Locate the cell with the specified text and output its (X, Y) center coordinate. 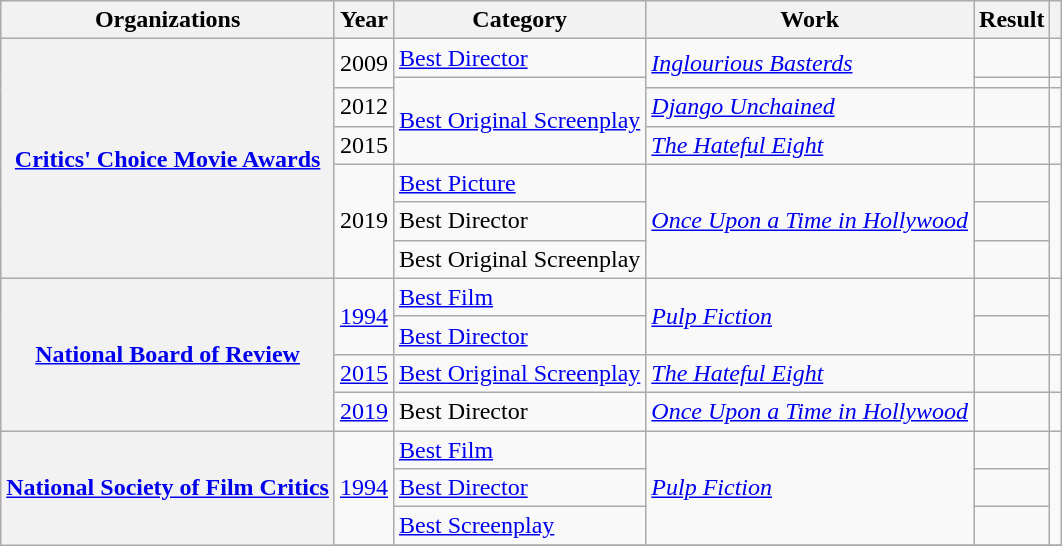
Category (519, 20)
Organizations (168, 20)
Critics' Choice Movie Awards (168, 158)
2009 (364, 64)
Result (1012, 20)
National Society of Film Critics (168, 487)
Best Screenplay (519, 526)
2012 (364, 107)
Year (364, 20)
Best Picture (519, 183)
Work (810, 20)
Django Unchained (810, 107)
Inglourious Basterds (810, 64)
National Board of Review (168, 354)
